Pinpoint the cell where the given text exists, returning its [x, y] midpoint coordinate. 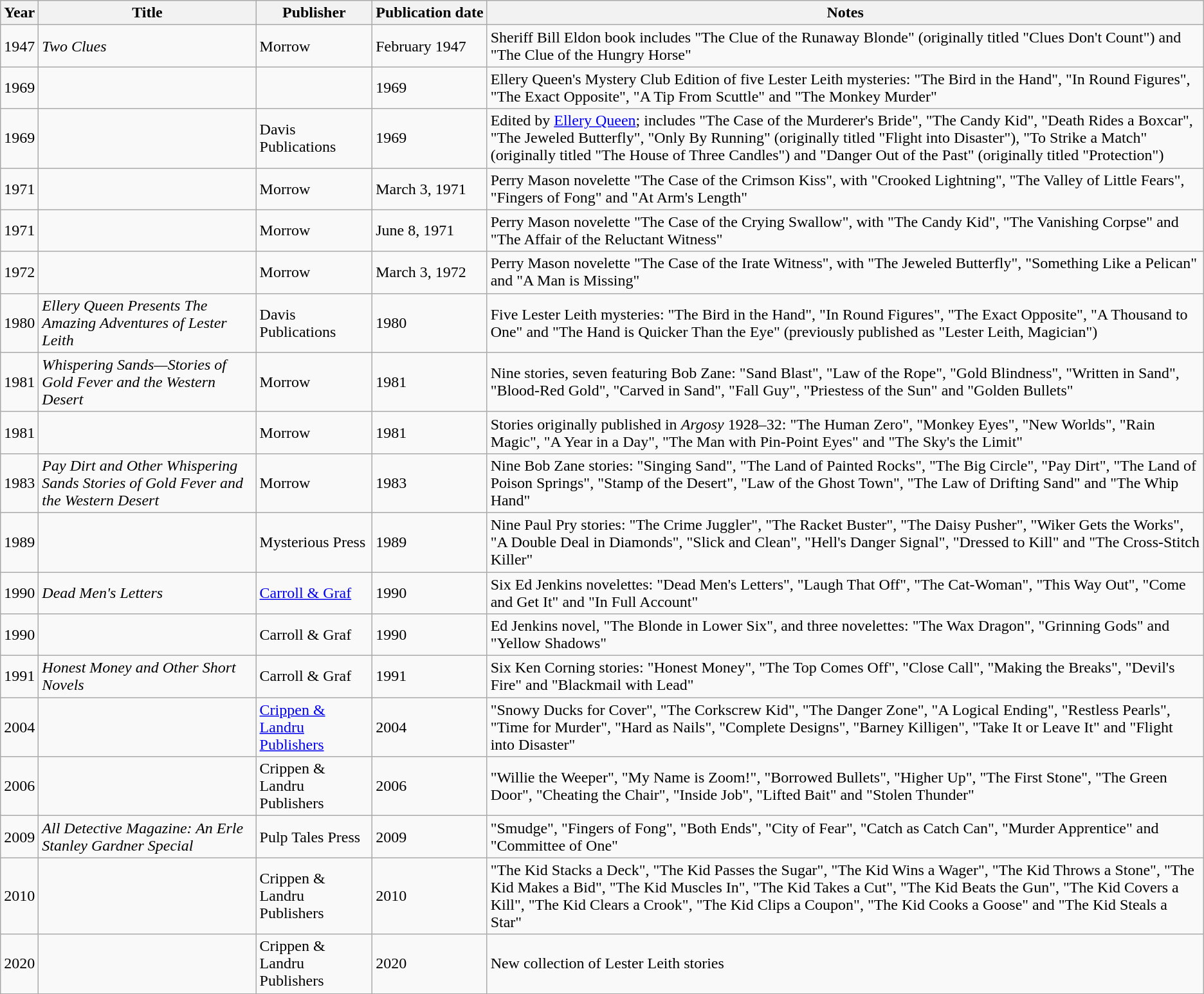
Dead Men's Letters [147, 593]
Ed Jenkins novel, "The Blonde in Lower Six", and three novelettes: "The Wax Dragon", "Grinning Gods" and "Yellow Shadows" [845, 635]
"Smudge", "Fingers of Fong", "Both Ends", "City of Fear", "Catch as Catch Can", "Murder Apprentice" and "Committee of One" [845, 837]
Two Clues [147, 46]
Mysterious Press [314, 542]
Honest Money and Other Short Novels [147, 676]
Perry Mason novelette "The Case of the Crying Swallow", with "The Candy Kid", "The Vanishing Corpse" and "The Affair of the Reluctant Witness" [845, 230]
Year [19, 13]
February 1947 [430, 46]
1972 [19, 273]
March 3, 1971 [430, 189]
Whispering Sands—Stories of Gold Fever and the Western Desert [147, 382]
Perry Mason novelette "The Case of the Crimson Kiss", with "Crooked Lightning", "The Valley of Little Fears", "Fingers of Fong" and "At Arm's Length" [845, 189]
1947 [19, 46]
Sheriff Bill Eldon book includes "The Clue of the Runaway Blonde" (originally titled "Clues Don't Count") and "The Clue of the Hungry Horse" [845, 46]
Pulp Tales Press [314, 837]
June 8, 1971 [430, 230]
Six Ken Corning stories: "Honest Money", "The Top Comes Off", "Close Call", "Making the Breaks", "Devil's Fire" and "Blackmail with Lead" [845, 676]
March 3, 1972 [430, 273]
Notes [845, 13]
Six Ed Jenkins novelettes: "Dead Men's Letters", "Laugh That Off", "The Cat-Woman", "This Way Out", "Come and Get It" and "In Full Account" [845, 593]
Pay Dirt and Other Whispering Sands Stories of Gold Fever and the Western Desert [147, 483]
Perry Mason novelette "The Case of the Irate Witness", with "The Jeweled Butterfly", "Something Like a Pelican" and "A Man is Missing" [845, 273]
Publication date [430, 13]
Publisher [314, 13]
New collection of Lester Leith stories [845, 964]
Ellery Queen Presents The Amazing Adventures of Lester Leith [147, 323]
All Detective Magazine: An Erle Stanley Gardner Special [147, 837]
Title [147, 13]
